Determine the (X, Y) coordinate at the center of the cell enclosing the given text.  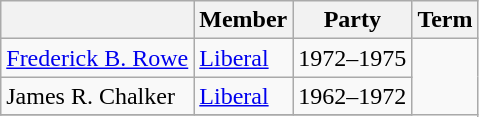
Party (352, 20)
1962–1972 (352, 96)
James R. Chalker (98, 96)
Term (445, 20)
Frederick B. Rowe (98, 58)
Member (244, 20)
1972–1975 (352, 58)
